Capture the cell that displays the provided text and extract its [x, y] central coordinate. 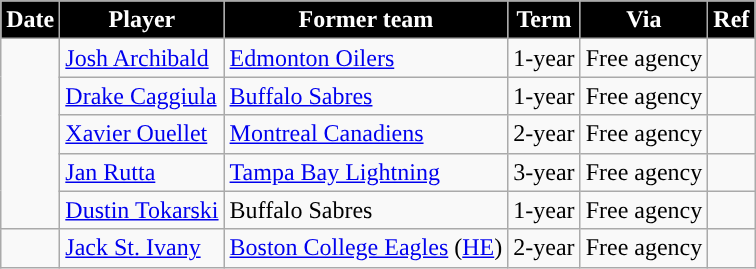
Term [544, 20]
3-year [544, 172]
Jan Rutta [142, 172]
Montreal Canadiens [366, 134]
Ref [732, 20]
Dustin Tokarski [142, 210]
Josh Archibald [142, 58]
Date [30, 20]
Edmonton Oilers [366, 58]
Xavier Ouellet [142, 134]
Tampa Bay Lightning [366, 172]
Jack St. Ivany [142, 248]
Boston College Eagles (HE) [366, 248]
Drake Caggiula [142, 96]
Player [142, 20]
Via [644, 20]
Former team [366, 20]
